Detect which cell encompasses the target text, then output its (x, y) center coordinate. 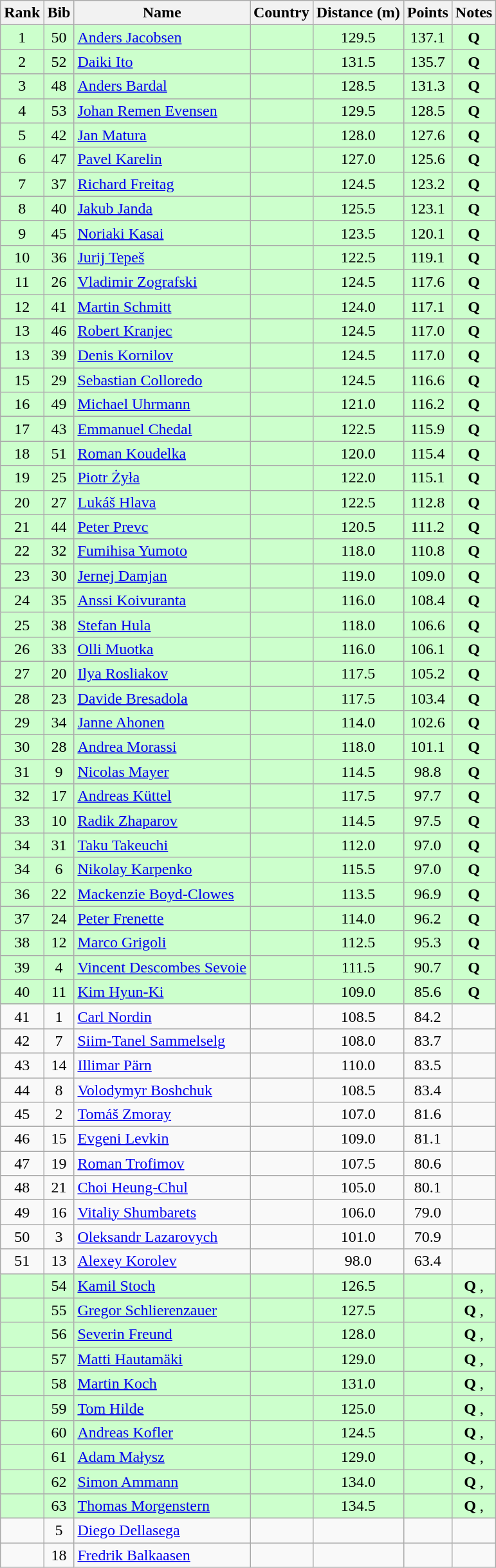
105.2 (427, 673)
117.6 (427, 282)
101.0 (358, 1237)
Ilya Rosliakov (162, 673)
134.0 (358, 1481)
Emmanuel Chedal (162, 429)
Jakub Janda (162, 208)
123.2 (427, 184)
125.6 (427, 160)
85.6 (427, 992)
52 (59, 62)
124.0 (358, 307)
Radik Zhaparov (162, 821)
90.7 (427, 967)
127.5 (358, 1310)
105.0 (358, 1188)
134.5 (358, 1506)
81.1 (427, 1139)
110.8 (427, 551)
115.5 (358, 870)
81.6 (427, 1115)
Fumihisa Yumoto (162, 551)
131.5 (358, 62)
Gregor Schlierenzauer (162, 1310)
80.1 (427, 1188)
60 (59, 1432)
35 (59, 600)
101.1 (427, 747)
Peter Frenette (162, 918)
Matti Hautamäki (162, 1359)
123.1 (427, 208)
Denis Kornilov (162, 356)
106.6 (427, 624)
58 (59, 1383)
Michael Uhrmann (162, 405)
Jan Matura (162, 135)
Distance (m) (358, 13)
57 (59, 1359)
121.0 (358, 405)
97.5 (427, 821)
103.4 (427, 698)
53 (59, 111)
111.2 (427, 527)
Roman Koudelka (162, 453)
Siim-Tanel Sammelselg (162, 1041)
79.0 (427, 1212)
61 (59, 1457)
Janne Ahonen (162, 723)
111.5 (358, 967)
Andreas Kofler (162, 1432)
125.5 (358, 208)
Andrea Morassi (162, 747)
98.0 (358, 1261)
115.1 (427, 478)
Illimar Pärn (162, 1065)
Tom Hilde (162, 1408)
Diego Dellasega (162, 1531)
Daiki Ito (162, 62)
Alexey Korolev (162, 1261)
119.1 (427, 257)
Tomáš Zmoray (162, 1115)
62 (59, 1481)
Marco Grigoli (162, 943)
110.0 (358, 1065)
59 (59, 1408)
Points (427, 13)
Jernej Damjan (162, 576)
54 (59, 1286)
120.1 (427, 233)
70.9 (427, 1237)
131.3 (427, 86)
115.9 (427, 429)
14 (59, 1065)
107.5 (358, 1163)
Peter Prevc (162, 527)
135.7 (427, 62)
Evgeni Levkin (162, 1139)
Bib (59, 13)
Sebastian Colloredo (162, 380)
Anders Bardal (162, 86)
112.8 (427, 502)
102.6 (427, 723)
96.2 (427, 918)
Thomas Morgenstern (162, 1506)
Fredrik Balkaasen (162, 1555)
Andreas Küttel (162, 796)
120.0 (358, 453)
Davide Bresadola (162, 698)
119.0 (358, 576)
98.8 (427, 772)
Noriaki Kasai (162, 233)
Vitaliy Shumbarets (162, 1212)
Roman Trofimov (162, 1163)
126.5 (358, 1286)
106.0 (358, 1212)
Jurij Tepeš (162, 257)
117.1 (427, 307)
Kim Hyun-Ki (162, 992)
116.6 (427, 380)
Vladimir Zografski (162, 282)
108.4 (427, 600)
122.0 (358, 478)
83.7 (427, 1041)
63 (59, 1506)
97.7 (427, 796)
Martin Schmitt (162, 307)
56 (59, 1335)
107.0 (358, 1115)
Richard Freitag (162, 184)
80.6 (427, 1163)
Notes (473, 13)
120.5 (358, 527)
83.4 (427, 1090)
Olli Muotka (162, 649)
Choi Heung-Chul (162, 1188)
Carl Nordin (162, 1016)
Vincent Descombes Sevoie (162, 967)
Volodymyr Boshchuk (162, 1090)
125.0 (358, 1408)
Johan Remen Evensen (162, 111)
84.2 (427, 1016)
112.5 (358, 943)
Lukáš Hlava (162, 502)
Rank (22, 13)
63.4 (427, 1261)
Severin Freund (162, 1335)
96.9 (427, 894)
137.1 (427, 37)
Mackenzie Boyd-Clowes (162, 894)
Nikolay Karpenko (162, 870)
116.2 (427, 405)
127.6 (427, 135)
106.1 (427, 649)
Kamil Stoch (162, 1286)
Pavel Karelin (162, 160)
Nicolas Mayer (162, 772)
Oleksandr Lazarovych (162, 1237)
Anders Jacobsen (162, 37)
Simon Ammann (162, 1481)
Stefan Hula (162, 624)
Martin Koch (162, 1383)
112.0 (358, 845)
115.4 (427, 453)
Country (281, 13)
Robert Kranjec (162, 331)
Name (162, 13)
Taku Takeuchi (162, 845)
55 (59, 1310)
127.0 (358, 160)
131.0 (358, 1383)
83.5 (427, 1065)
Anssi Koivuranta (162, 600)
Adam Małysz (162, 1457)
108.0 (358, 1041)
113.5 (358, 894)
Piotr Żyła (162, 478)
95.3 (427, 943)
123.5 (358, 233)
